Capture the cell that displays the provided text and extract its (x, y) central coordinate. 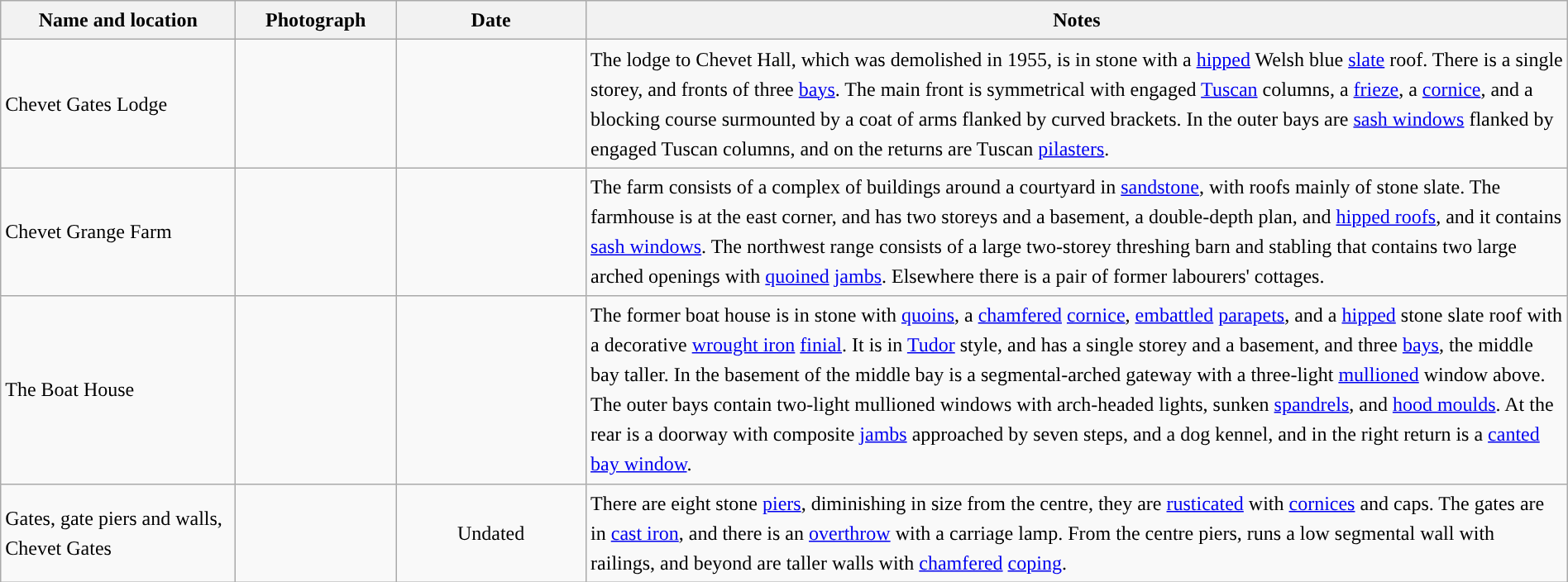
Photograph (316, 20)
Chevet Gates Lodge (118, 104)
Notes (1077, 20)
Gates, gate piers and walls,Chevet Gates (118, 532)
Date (491, 20)
Undated (491, 532)
Chevet Grange Farm (118, 231)
The Boat House (118, 390)
Name and location (118, 20)
